Search for the cell housing the specified text and yield its (X, Y) center coordinate. 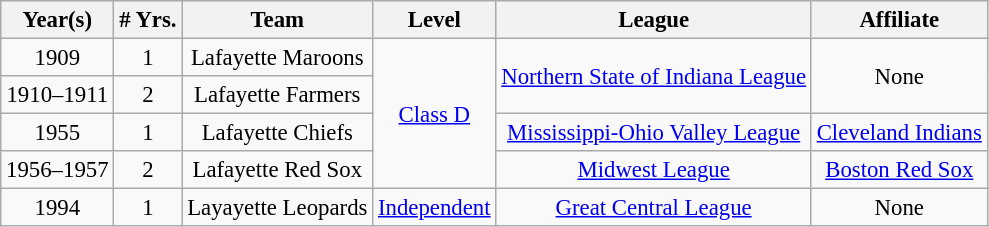
Level (434, 20)
1955 (58, 133)
1910–1911 (58, 95)
Independent (434, 208)
Lafayette Farmers (278, 95)
Mississippi-Ohio Valley League (654, 133)
League (654, 20)
1994 (58, 208)
Great Central League (654, 208)
Layayette Leopards (278, 208)
1956–1957 (58, 170)
# Yrs. (148, 20)
Lafayette Maroons (278, 58)
Affiliate (899, 20)
1909 (58, 58)
Boston Red Sox (899, 170)
Cleveland Indians (899, 133)
Lafayette Red Sox (278, 170)
Team (278, 20)
Lafayette Chiefs (278, 133)
Class D (434, 114)
Year(s) (58, 20)
Northern State of Indiana League (654, 76)
Midwest League (654, 170)
